Return the [X, Y] coordinate for the center point of the cell that contains the specified text.  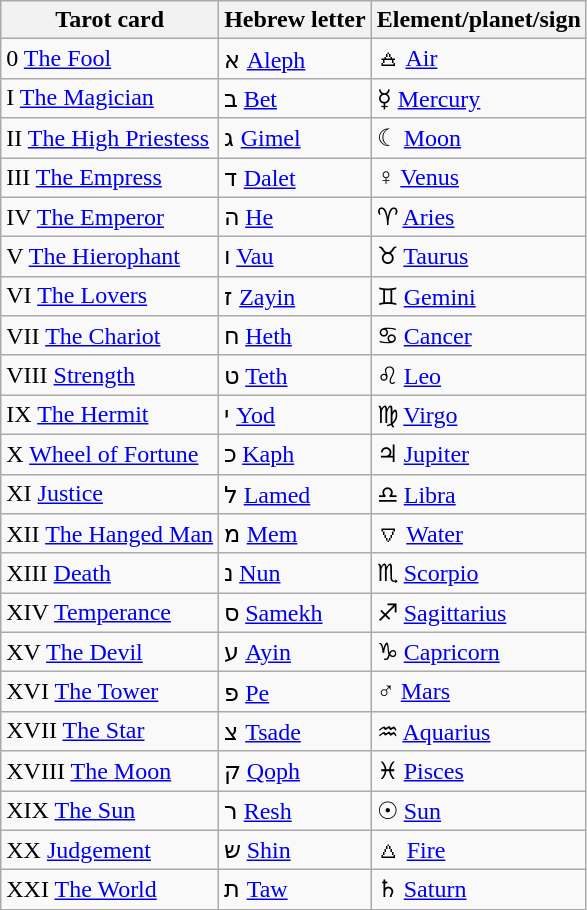
צ Tsade [296, 731]
XV The Devil [110, 652]
♂ Mars [478, 692]
♒︎ Aquarius [478, 731]
ד Dalet [296, 178]
ו Vau [296, 257]
נ Nun [296, 573]
♓︎ Pisces [478, 771]
ר Resh [296, 810]
♑︎ Capricorn [478, 652]
XVI The Tower [110, 692]
♏︎ Scorpio [478, 573]
☾ Moon [478, 138]
XIX The Sun [110, 810]
III The Empress [110, 178]
א Aleph [296, 59]
ה He [296, 217]
XXI The World [110, 890]
ח Heth [296, 336]
♊︎ Gemini [478, 296]
♈︎ Aries [478, 217]
VII The Chariot [110, 336]
X Wheel of Fortune [110, 454]
V The Hierophant [110, 257]
XX Judgement [110, 850]
פ Pe [296, 692]
ע Ayin [296, 652]
♌︎ Leo [478, 375]
♃ Jupiter [478, 454]
ט Teth [296, 375]
🜁 Air [478, 59]
☿ Mercury [478, 98]
♋︎ Cancer [478, 336]
VI The Lovers [110, 296]
I The Magician [110, 98]
ס Samekh [296, 613]
ת Taw [296, 890]
☉ Sun [478, 810]
II The High Priestess [110, 138]
ז Zayin [296, 296]
♎︎ Libra [478, 494]
ק Qoph [296, 771]
♄ Saturn [478, 890]
מ Mem [296, 534]
Tarot card [110, 20]
🜂 Fire [478, 850]
ש Shin [296, 850]
XI Justice [110, 494]
VIII Strength [110, 375]
IX The Hermit [110, 415]
♐︎ Sagittarius [478, 613]
XIV Temperance [110, 613]
IV The Emperor [110, 217]
♍︎ Virgo [478, 415]
כ Kaph [296, 454]
XVII The Star [110, 731]
XIII Death [110, 573]
♉︎ Taurus [478, 257]
♀ Venus [478, 178]
ב Bet [296, 98]
XII The Hanged Man [110, 534]
ג Gimel [296, 138]
0 The Fool [110, 59]
י Yod [296, 415]
XVIII The Moon [110, 771]
Element/planet/sign [478, 20]
ל Lamed [296, 494]
Hebrew letter [296, 20]
🜄 Water [478, 534]
